From the cell containing the given text, extract its center point as (x, y) coordinate. 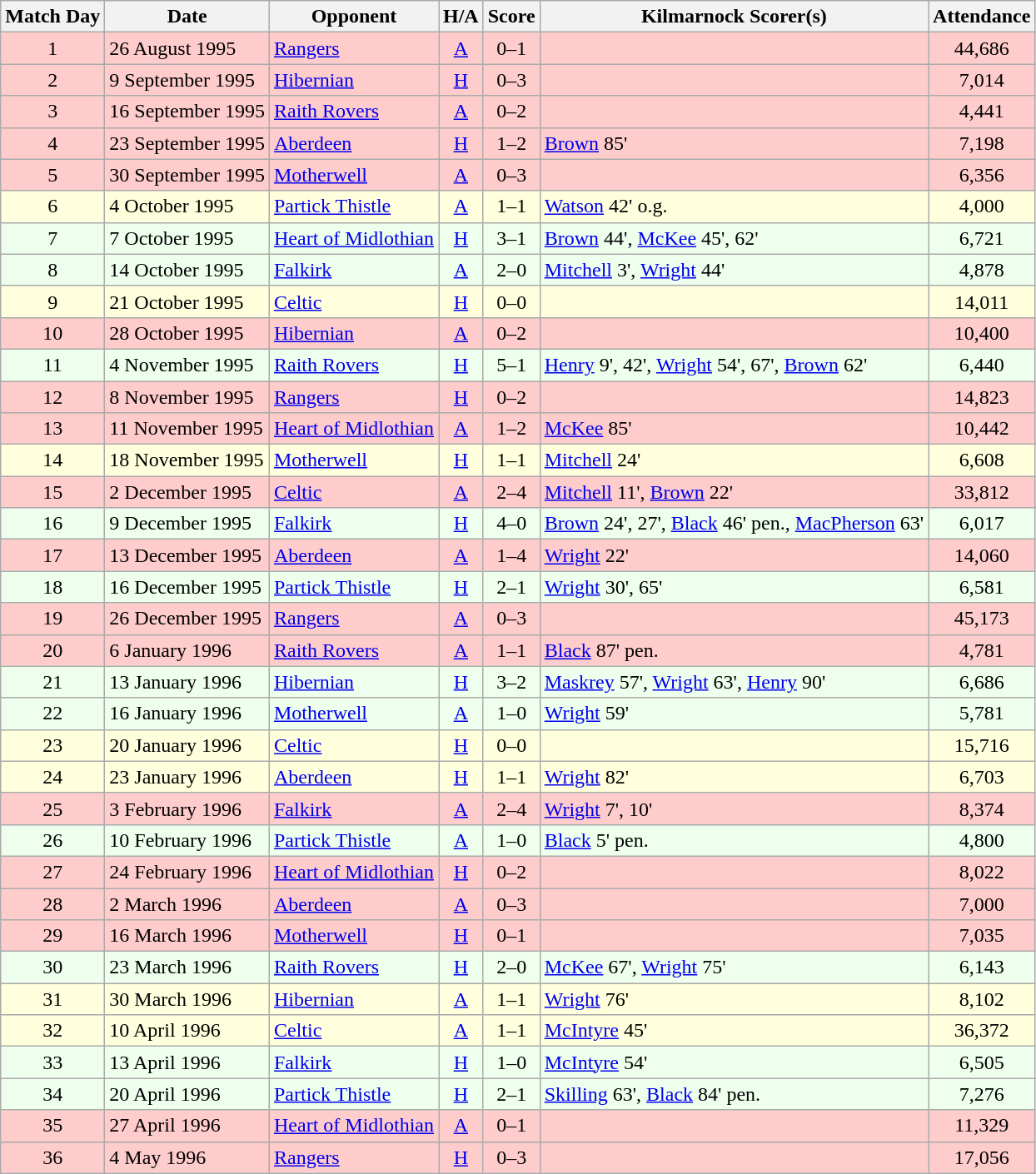
6,440 (982, 365)
30 (53, 968)
33 (53, 1062)
Wright 82' (734, 777)
5 (53, 175)
Match Day (53, 17)
21 October 1995 (187, 301)
Brown 85' (734, 143)
16 December 1995 (187, 587)
14 October 1995 (187, 270)
Mitchell 11', Brown 22' (734, 492)
McIntyre 54' (734, 1062)
23 March 1996 (187, 968)
Wright 30', 65' (734, 587)
Brown 24', 27', Black 46' pen., MacPherson 63' (734, 524)
7,014 (982, 80)
3–1 (511, 238)
Wright 22' (734, 555)
14,011 (982, 301)
Henry 9', 42', Wright 54', 67', Brown 62' (734, 365)
8 November 1995 (187, 397)
4,441 (982, 112)
Wright 59' (734, 714)
14,823 (982, 397)
Kilmarnock Scorer(s) (734, 17)
27 April 1996 (187, 1126)
24 February 1996 (187, 872)
20 January 1996 (187, 745)
4,000 (982, 206)
28 October 1995 (187, 333)
Maskrey 57', Wright 63', Henry 90' (734, 682)
33,812 (982, 492)
10 (53, 333)
24 (53, 777)
11 (53, 365)
14 (53, 460)
6,143 (982, 968)
7,000 (982, 903)
Wright 7', 10' (734, 808)
9 September 1995 (187, 80)
11 November 1995 (187, 429)
3 February 1996 (187, 808)
McKee 67', Wright 75' (734, 968)
Black 87' pen. (734, 650)
16 September 1995 (187, 112)
7,035 (982, 936)
11,329 (982, 1126)
20 (53, 650)
35 (53, 1126)
Wright 76' (734, 999)
8 (53, 270)
4 (53, 143)
1 (53, 48)
7 (53, 238)
45,173 (982, 619)
16 (53, 524)
18 November 1995 (187, 460)
6,703 (982, 777)
23 January 1996 (187, 777)
14,060 (982, 555)
21 (53, 682)
7,198 (982, 143)
McIntyre 45' (734, 1031)
2 December 1995 (187, 492)
13 (53, 429)
23 September 1995 (187, 143)
16 January 1996 (187, 714)
5,781 (982, 714)
17,056 (982, 1157)
9 December 1995 (187, 524)
7,276 (982, 1094)
Date (187, 17)
23 (53, 745)
McKee 85' (734, 429)
10,400 (982, 333)
1–4 (511, 555)
17 (53, 555)
13 December 1995 (187, 555)
4 May 1996 (187, 1157)
34 (53, 1094)
18 (53, 587)
9 (53, 301)
8,022 (982, 872)
3 (53, 112)
4 November 1995 (187, 365)
20 April 1996 (187, 1094)
2 March 1996 (187, 903)
19 (53, 619)
Score (511, 17)
26 December 1995 (187, 619)
4 October 1995 (187, 206)
32 (53, 1031)
6,721 (982, 238)
36 (53, 1157)
Mitchell 3', Wright 44' (734, 270)
31 (53, 999)
13 April 1996 (187, 1062)
25 (53, 808)
Skilling 63', Black 84' pen. (734, 1094)
6,505 (982, 1062)
10 February 1996 (187, 840)
6,686 (982, 682)
Mitchell 24' (734, 460)
8,102 (982, 999)
3–2 (511, 682)
15,716 (982, 745)
27 (53, 872)
6 (53, 206)
H/A (461, 17)
36,372 (982, 1031)
Brown 44', McKee 45', 62' (734, 238)
6 January 1996 (187, 650)
6,581 (982, 587)
6,356 (982, 175)
6,608 (982, 460)
22 (53, 714)
28 (53, 903)
Black 5' pen. (734, 840)
4,878 (982, 270)
5–1 (511, 365)
6,017 (982, 524)
16 March 1996 (187, 936)
44,686 (982, 48)
Opponent (353, 17)
10 April 1996 (187, 1031)
29 (53, 936)
30 September 1995 (187, 175)
4,781 (982, 650)
8,374 (982, 808)
26 (53, 840)
13 January 1996 (187, 682)
7 October 1995 (187, 238)
10,442 (982, 429)
Watson 42' o.g. (734, 206)
2 (53, 80)
12 (53, 397)
26 August 1995 (187, 48)
4–0 (511, 524)
4,800 (982, 840)
Attendance (982, 17)
15 (53, 492)
30 March 1996 (187, 999)
